Scan for the cell matching the given text and deliver its (x, y) coordinate at center. 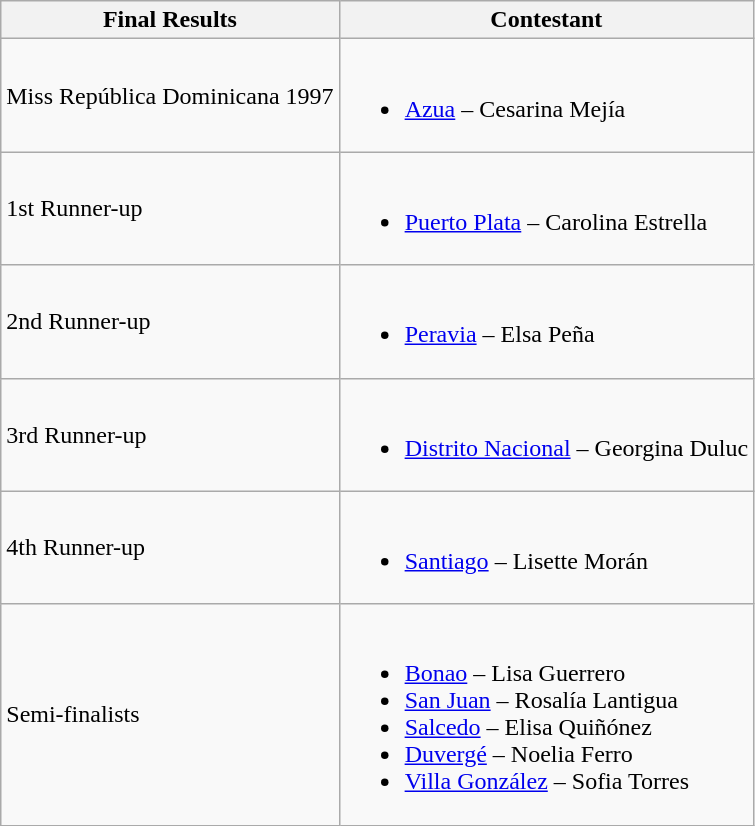
2nd Runner-up (170, 322)
Contestant (546, 20)
Miss República Dominicana 1997 (170, 96)
Distrito Nacional – Georgina Duluc (546, 434)
Final Results (170, 20)
1st Runner-up (170, 208)
Azua – Cesarina Mejía (546, 96)
3rd Runner-up (170, 434)
Bonao – Lisa GuerreroSan Juan – Rosalía LantiguaSalcedo – Elisa QuiñónezDuvergé – Noelia FerroVilla González – Sofia Torres (546, 714)
Peravia – Elsa Peña (546, 322)
4th Runner-up (170, 548)
Puerto Plata – Carolina Estrella (546, 208)
Santiago – Lisette Morán (546, 548)
Semi-finalists (170, 714)
